Output the [x, y] coordinate of the center of the cell containing the given text.  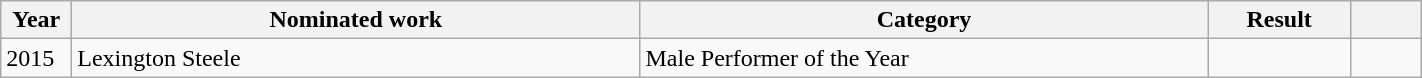
Male Performer of the Year [924, 58]
Nominated work [356, 20]
Lexington Steele [356, 58]
Year [36, 20]
Category [924, 20]
Result [1279, 20]
2015 [36, 58]
